Capture the cell that displays the provided text and extract its [X, Y] central coordinate. 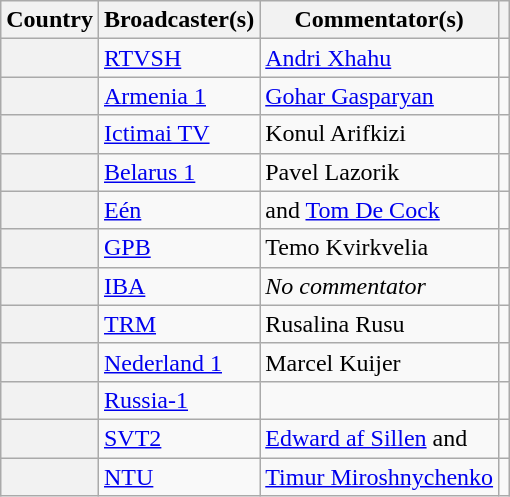
Ictimai TV [178, 134]
Konul Arifkizi [380, 134]
Marcel Kuijer [380, 362]
Pavel Lazorik [380, 172]
and Tom De Cock [380, 210]
Temo Kvirkvelia [380, 248]
RTVSH [178, 58]
No commentator [380, 286]
Armenia 1 [178, 96]
Broadcaster(s) [178, 20]
IBA [178, 286]
NTU [178, 477]
Eén [178, 210]
SVT2 [178, 438]
Edward af Sillen and [380, 438]
TRM [178, 324]
Rusalina Rusu [380, 324]
Gohar Gasparyan [380, 96]
Commentator(s) [380, 20]
Andri Xhahu [380, 58]
Country [50, 20]
GPB [178, 248]
Belarus 1 [178, 172]
Timur Miroshnychenko [380, 477]
Russia-1 [178, 400]
Nederland 1 [178, 362]
